Provide the [X, Y] coordinate of the cell's center where the given text is located.  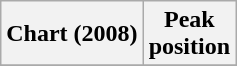
Peakposition [189, 34]
Chart (2008) [72, 34]
